Search for the cell housing the specified text and yield its (x, y) center coordinate. 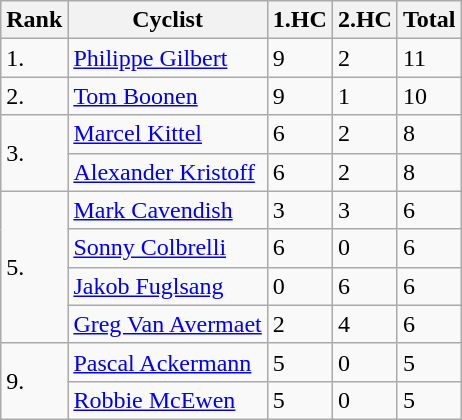
5. (34, 267)
10 (429, 96)
1 (364, 96)
Tom Boonen (168, 96)
Jakob Fuglsang (168, 286)
1.HC (300, 20)
4 (364, 324)
Cyclist (168, 20)
Total (429, 20)
Mark Cavendish (168, 210)
Marcel Kittel (168, 134)
3. (34, 153)
2. (34, 96)
Alexander Kristoff (168, 172)
Greg Van Avermaet (168, 324)
2.HC (364, 20)
1. (34, 58)
Pascal Ackermann (168, 362)
Robbie McEwen (168, 400)
Sonny Colbrelli (168, 248)
11 (429, 58)
Philippe Gilbert (168, 58)
9. (34, 381)
Rank (34, 20)
